Return the (x, y) coordinate for the center point of the cell that contains the specified text.  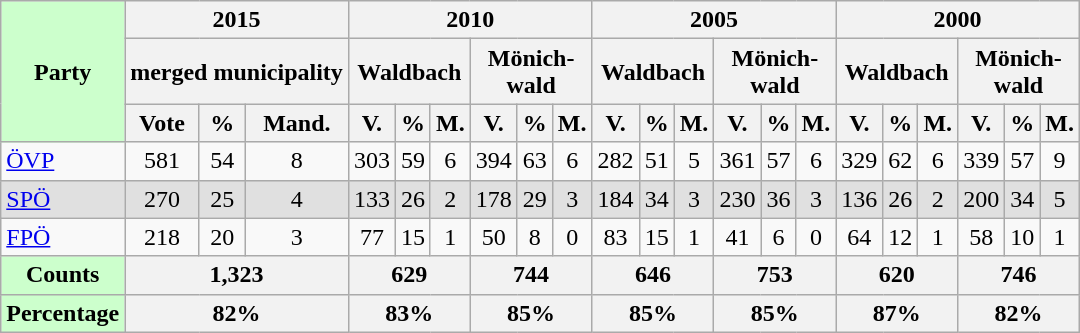
62 (900, 161)
2005 (714, 20)
54 (222, 161)
184 (616, 199)
64 (860, 237)
29 (534, 199)
329 (860, 161)
20 (222, 237)
83% (409, 313)
282 (616, 161)
270 (162, 199)
2015 (237, 20)
4 (296, 199)
SPÖ (63, 199)
58 (982, 237)
1,323 (237, 275)
Vote (162, 123)
746 (1019, 275)
218 (162, 237)
Mand. (296, 123)
753 (775, 275)
FPÖ (63, 237)
133 (372, 199)
36 (778, 199)
361 (738, 161)
2000 (958, 20)
87% (897, 313)
Counts (63, 275)
77 (372, 237)
230 (738, 199)
303 (372, 161)
50 (494, 237)
178 (494, 199)
620 (897, 275)
339 (982, 161)
2010 (470, 20)
83 (616, 237)
136 (860, 199)
Party (63, 72)
629 (409, 275)
63 (534, 161)
12 (900, 237)
9 (1060, 161)
51 (656, 161)
10 (1022, 237)
646 (653, 275)
581 (162, 161)
merged municipality (237, 72)
394 (494, 161)
59 (412, 161)
744 (531, 275)
25 (222, 199)
200 (982, 199)
ÖVP (63, 161)
Percentage (63, 313)
41 (738, 237)
